Identify which cell holds the provided text, then report its [x, y] central coordinate. 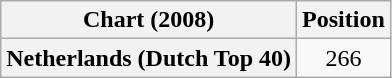
Chart (2008) [149, 20]
Netherlands (Dutch Top 40) [149, 58]
266 [344, 58]
Position [344, 20]
